Output the (X, Y) coordinate of the center of the cell containing the given text.  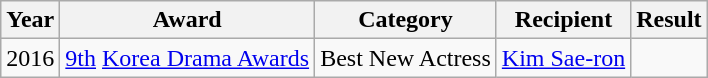
2016 (30, 58)
Best New Actress (406, 58)
Award (188, 20)
9th Korea Drama Awards (188, 58)
Recipient (563, 20)
Kim Sae-ron (563, 58)
Year (30, 20)
Category (406, 20)
Result (669, 20)
